From the cell containing the given text, extract its center point as (x, y) coordinate. 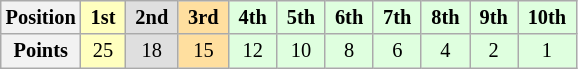
2nd (152, 17)
7th (397, 17)
3rd (203, 17)
1 (547, 51)
Points (41, 51)
6 (397, 51)
10th (547, 17)
18 (152, 51)
6th (349, 17)
5th (301, 17)
Position (41, 17)
2 (494, 51)
4 (445, 51)
12 (253, 51)
25 (104, 51)
8th (445, 17)
8 (349, 51)
10 (301, 51)
4th (253, 17)
9th (494, 17)
1st (104, 17)
15 (203, 51)
